Detect which cell encompasses the target text, then output its [x, y] center coordinate. 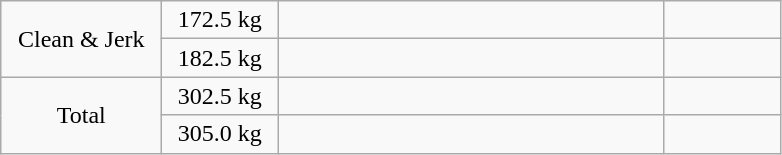
172.5 kg [220, 20]
305.0 kg [220, 134]
Clean & Jerk [82, 39]
302.5 kg [220, 96]
182.5 kg [220, 58]
Total [82, 115]
